Provide the [x, y] coordinate of the cell's center where the given text is located.  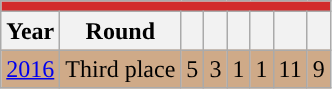
11 [290, 69]
5 [192, 69]
9 [318, 69]
Round [120, 31]
3 [216, 69]
2016 [30, 69]
Year [30, 31]
Third place [120, 69]
